Identify which cell holds the provided text, then report its [X, Y] central coordinate. 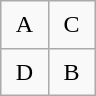
C [72, 24]
D [24, 72]
A [24, 24]
B [72, 72]
